For the text-containing cell, return its midpoint in [x, y] coordinate format. 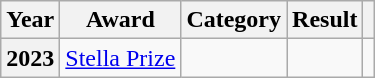
Year [30, 20]
Category [234, 20]
Stella Prize [120, 58]
2023 [30, 58]
Result [325, 20]
Award [120, 20]
